Find where the given text appears and provide that cell's center as [X, Y] coordinate. 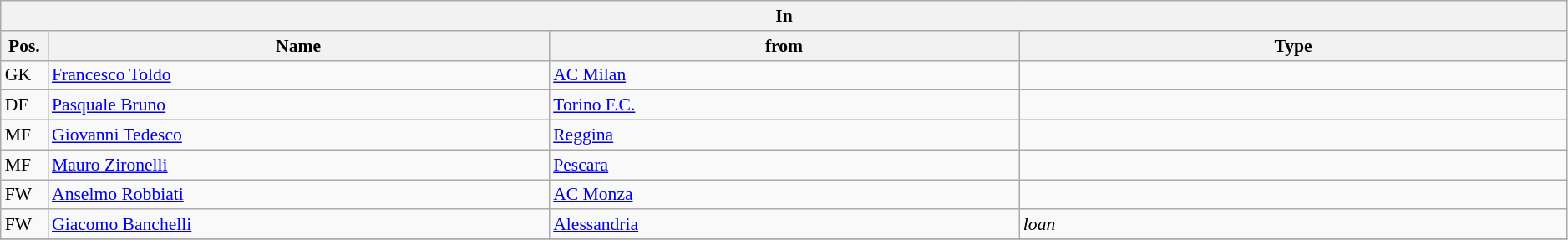
Name [298, 46]
Francesco Toldo [298, 75]
Type [1293, 46]
Reggina [784, 135]
Pescara [784, 165]
Anselmo Robbiati [298, 195]
from [784, 46]
Pasquale Bruno [298, 105]
loan [1293, 225]
AC Milan [784, 75]
Giovanni Tedesco [298, 135]
Alessandria [784, 225]
In [784, 16]
Giacomo Banchelli [298, 225]
Mauro Zironelli [298, 165]
GK [24, 75]
Pos. [24, 46]
AC Monza [784, 195]
DF [24, 105]
Torino F.C. [784, 105]
